Capture the cell that displays the provided text and extract its [X, Y] central coordinate. 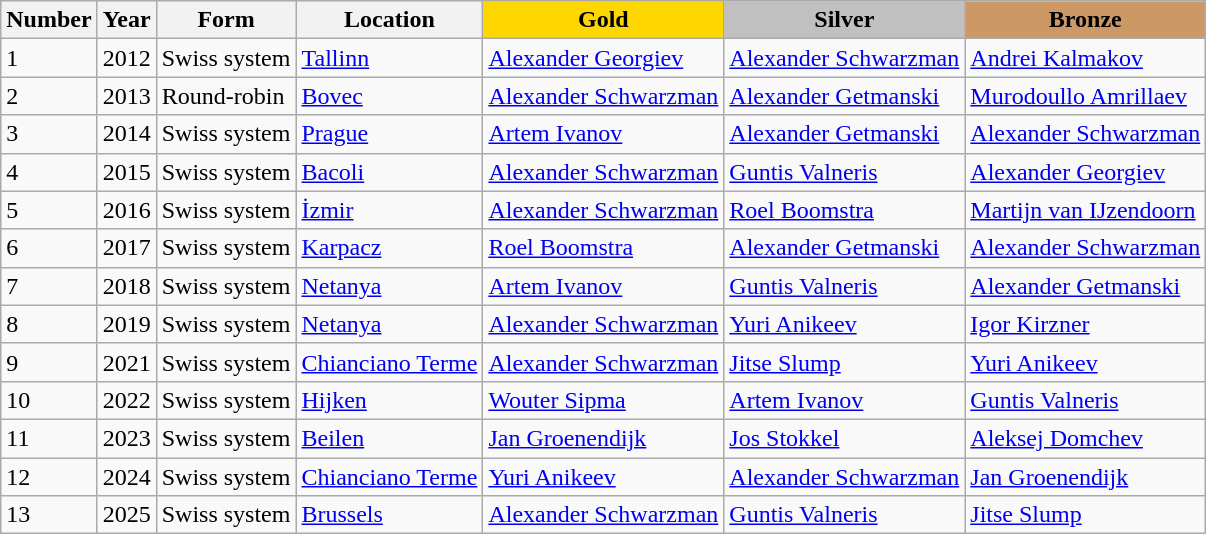
2017 [126, 248]
Wouter Sipma [604, 400]
Hijken [390, 400]
Form [226, 20]
1 [49, 58]
2013 [126, 96]
2022 [126, 400]
Gold [604, 20]
Brussels [390, 515]
İzmir [390, 210]
2014 [126, 134]
2024 [126, 477]
2019 [126, 324]
2023 [126, 438]
2025 [126, 515]
Bronze [1086, 20]
8 [49, 324]
13 [49, 515]
Bacoli [390, 172]
Location [390, 20]
7 [49, 286]
3 [49, 134]
Prague [390, 134]
2015 [126, 172]
Jos Stokkel [844, 438]
11 [49, 438]
9 [49, 362]
Karpacz [390, 248]
12 [49, 477]
Murodoullo Amrillaev [1086, 96]
4 [49, 172]
Bovec [390, 96]
2016 [126, 210]
Round-robin [226, 96]
Tallinn [390, 58]
2 [49, 96]
Beilen [390, 438]
2021 [126, 362]
10 [49, 400]
Martijn van IJzendoorn [1086, 210]
5 [49, 210]
Year [126, 20]
2018 [126, 286]
2012 [126, 58]
Igor Kirzner [1086, 324]
Andrei Kalmakov [1086, 58]
6 [49, 248]
Number [49, 20]
Silver [844, 20]
Aleksej Domchev [1086, 438]
